For the text-containing cell, return its midpoint in [x, y] coordinate format. 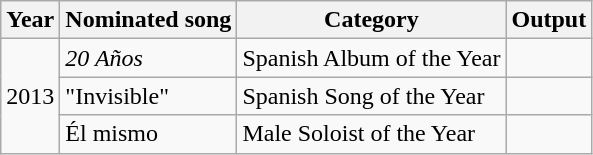
Male Soloist of the Year [372, 134]
20 Años [148, 58]
Spanish Album of the Year [372, 58]
Nominated song [148, 20]
Output [549, 20]
Year [30, 20]
2013 [30, 96]
Category [372, 20]
Él mismo [148, 134]
"Invisible" [148, 96]
Spanish Song of the Year [372, 96]
